Identify which cell holds the provided text, then report its [X, Y] central coordinate. 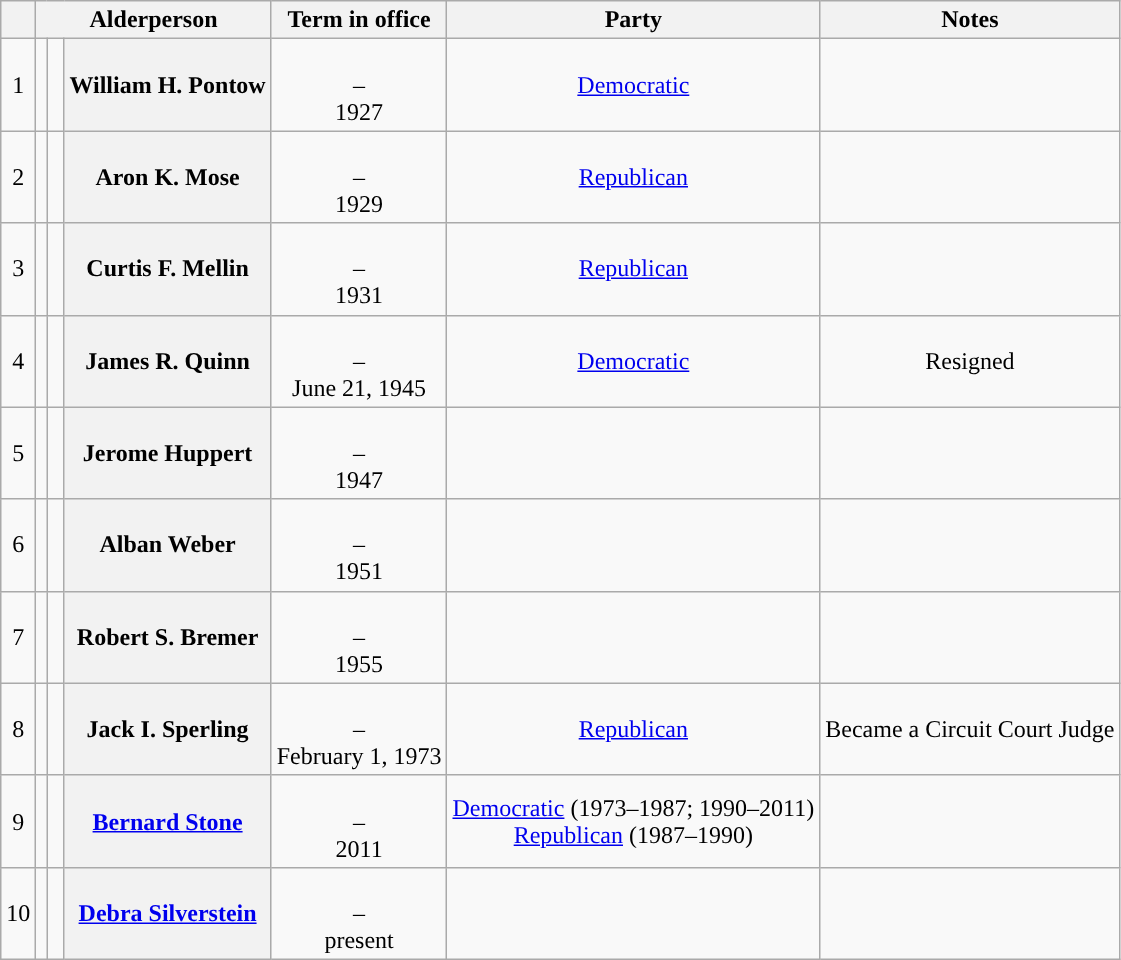
Bernard Stone [168, 821]
–1931 [359, 269]
5 [18, 453]
Jerome Huppert [168, 453]
Jack I. Sperling [168, 729]
William H. Pontow [168, 85]
–February 1, 1973 [359, 729]
–June 21, 1945 [359, 361]
6 [18, 545]
Curtis F. Mellin [168, 269]
James R. Quinn [168, 361]
–1929 [359, 177]
Party [634, 20]
7 [18, 637]
Democratic (1973–1987; 1990–2011)Republican (1987–1990) [634, 821]
1 [18, 85]
Alban Weber [168, 545]
Term in office [359, 20]
10 [18, 913]
Resigned [970, 361]
–1951 [359, 545]
4 [18, 361]
–1947 [359, 453]
–2011 [359, 821]
Robert S. Bremer [168, 637]
–1955 [359, 637]
–present [359, 913]
Alderperson [154, 20]
Became a Circuit Court Judge [970, 729]
8 [18, 729]
Debra Silverstein [168, 913]
–1927 [359, 85]
Notes [970, 20]
9 [18, 821]
2 [18, 177]
3 [18, 269]
Aron K. Mose [168, 177]
